Detect which cell encompasses the target text, then output its (x, y) center coordinate. 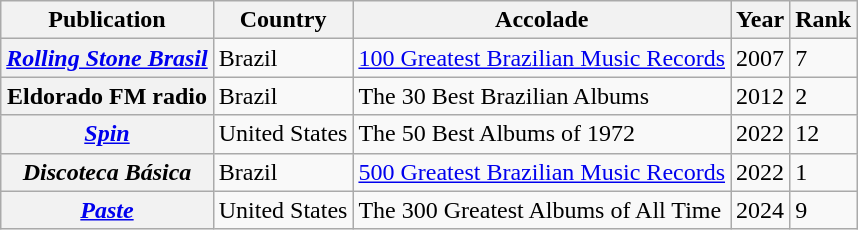
Paste (107, 210)
2024 (760, 210)
100 Greatest Brazilian Music Records (542, 58)
1 (824, 172)
500 Greatest Brazilian Music Records (542, 172)
2 (824, 96)
Eldorado FM radio (107, 96)
Accolade (542, 20)
The 50 Best Albums of 1972 (542, 134)
The 30 Best Brazilian Albums (542, 96)
Year (760, 20)
Country (283, 20)
Publication (107, 20)
2012 (760, 96)
The 300 Greatest Albums of All Time (542, 210)
2007 (760, 58)
12 (824, 134)
7 (824, 58)
Rank (824, 20)
Rolling Stone Brasil (107, 58)
9 (824, 210)
Spin (107, 134)
Discoteca Básica (107, 172)
